Locate the cell with the specified text and output its (x, y) center coordinate. 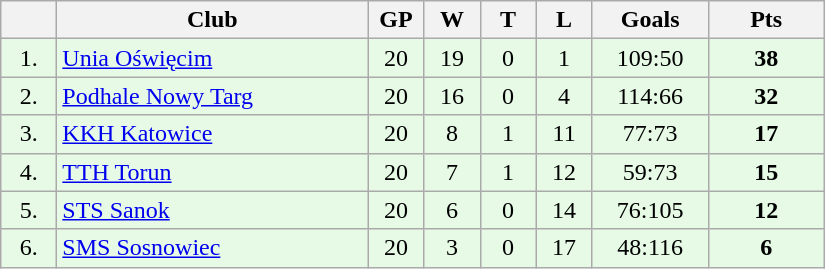
4 (564, 96)
48:116 (650, 248)
59:73 (650, 172)
GP (396, 20)
Unia Oświęcim (212, 58)
38 (766, 58)
7 (452, 172)
3 (452, 248)
W (452, 20)
114:66 (650, 96)
T (508, 20)
16 (452, 96)
STS Sanok (212, 210)
SMS Sosnowiec (212, 248)
77:73 (650, 134)
109:50 (650, 58)
L (564, 20)
3. (29, 134)
TTH Torun (212, 172)
5. (29, 210)
2. (29, 96)
76:105 (650, 210)
KKH Katowice (212, 134)
Club (212, 20)
4. (29, 172)
11 (564, 134)
Goals (650, 20)
32 (766, 96)
6. (29, 248)
14 (564, 210)
Pts (766, 20)
19 (452, 58)
Podhale Nowy Targ (212, 96)
15 (766, 172)
1. (29, 58)
8 (452, 134)
